Locate the cell with the specified text and output its (X, Y) center coordinate. 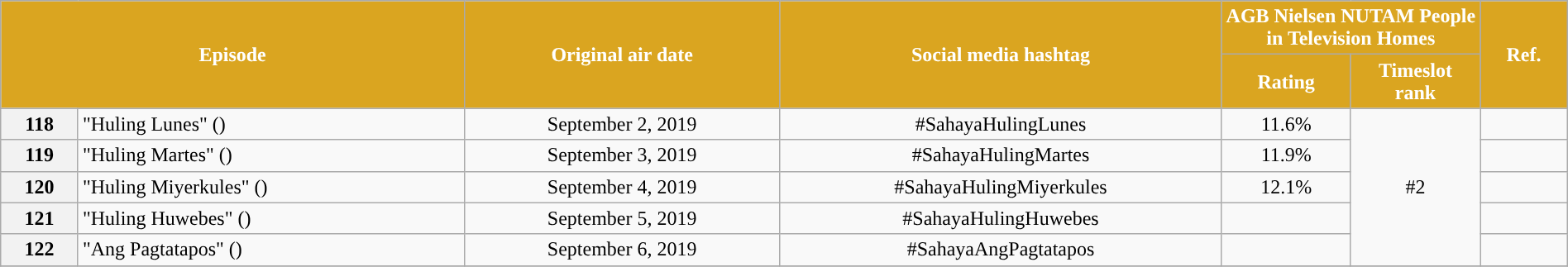
Episode (233, 55)
September 5, 2019 (622, 218)
AGB Nielsen NUTAM People in Television Homes (1351, 28)
September 4, 2019 (622, 187)
Original air date (622, 55)
Ref. (1524, 55)
#SahayaHulingLunes (1001, 124)
"Huling Miyerkules" () (271, 187)
#SahayaHulingHuwebes (1001, 218)
September 2, 2019 (622, 124)
"Ang Pagtatapos" () (271, 250)
11.9% (1286, 155)
"Huling Martes" () (271, 155)
#SahayaHulingMartes (1001, 155)
122 (40, 250)
#2 (1415, 187)
119 (40, 155)
September 3, 2019 (622, 155)
September 6, 2019 (622, 250)
Social media hashtag (1001, 55)
#SahayaAngPagtatapos (1001, 250)
Timeslotrank (1415, 81)
120 (40, 187)
118 (40, 124)
"Huling Huwebes" () (271, 218)
"Huling Lunes" () (271, 124)
Rating (1286, 81)
121 (40, 218)
#SahayaHulingMiyerkules (1001, 187)
12.1% (1286, 187)
11.6% (1286, 124)
